Search for the cell housing the specified text and yield its (X, Y) center coordinate. 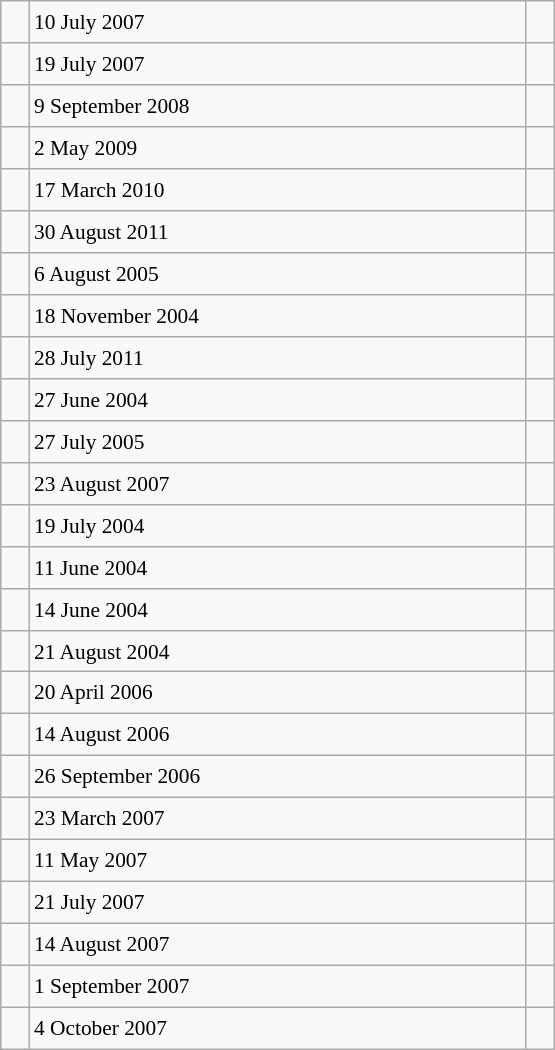
11 May 2007 (278, 861)
10 July 2007 (278, 22)
21 August 2004 (278, 651)
4 October 2007 (278, 1028)
18 November 2004 (278, 316)
19 July 2007 (278, 64)
17 March 2010 (278, 190)
20 April 2006 (278, 693)
11 June 2004 (278, 567)
6 August 2005 (278, 274)
14 June 2004 (278, 609)
19 July 2004 (278, 525)
14 August 2006 (278, 735)
1 September 2007 (278, 986)
27 June 2004 (278, 399)
2 May 2009 (278, 148)
14 August 2007 (278, 945)
23 March 2007 (278, 819)
28 July 2011 (278, 358)
21 July 2007 (278, 903)
27 July 2005 (278, 441)
26 September 2006 (278, 777)
23 August 2007 (278, 483)
9 September 2008 (278, 106)
30 August 2011 (278, 232)
